Locate the cell with the specified text and output its (x, y) center coordinate. 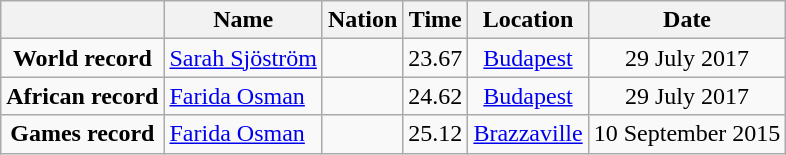
Games record (82, 134)
Date (687, 20)
Sarah Sjöström (243, 58)
Time (436, 20)
Name (243, 20)
23.67 (436, 58)
10 September 2015 (687, 134)
Location (528, 20)
24.62 (436, 96)
25.12 (436, 134)
World record (82, 58)
African record (82, 96)
Brazzaville (528, 134)
Nation (362, 20)
